For the text-containing cell, return its midpoint in (x, y) coordinate format. 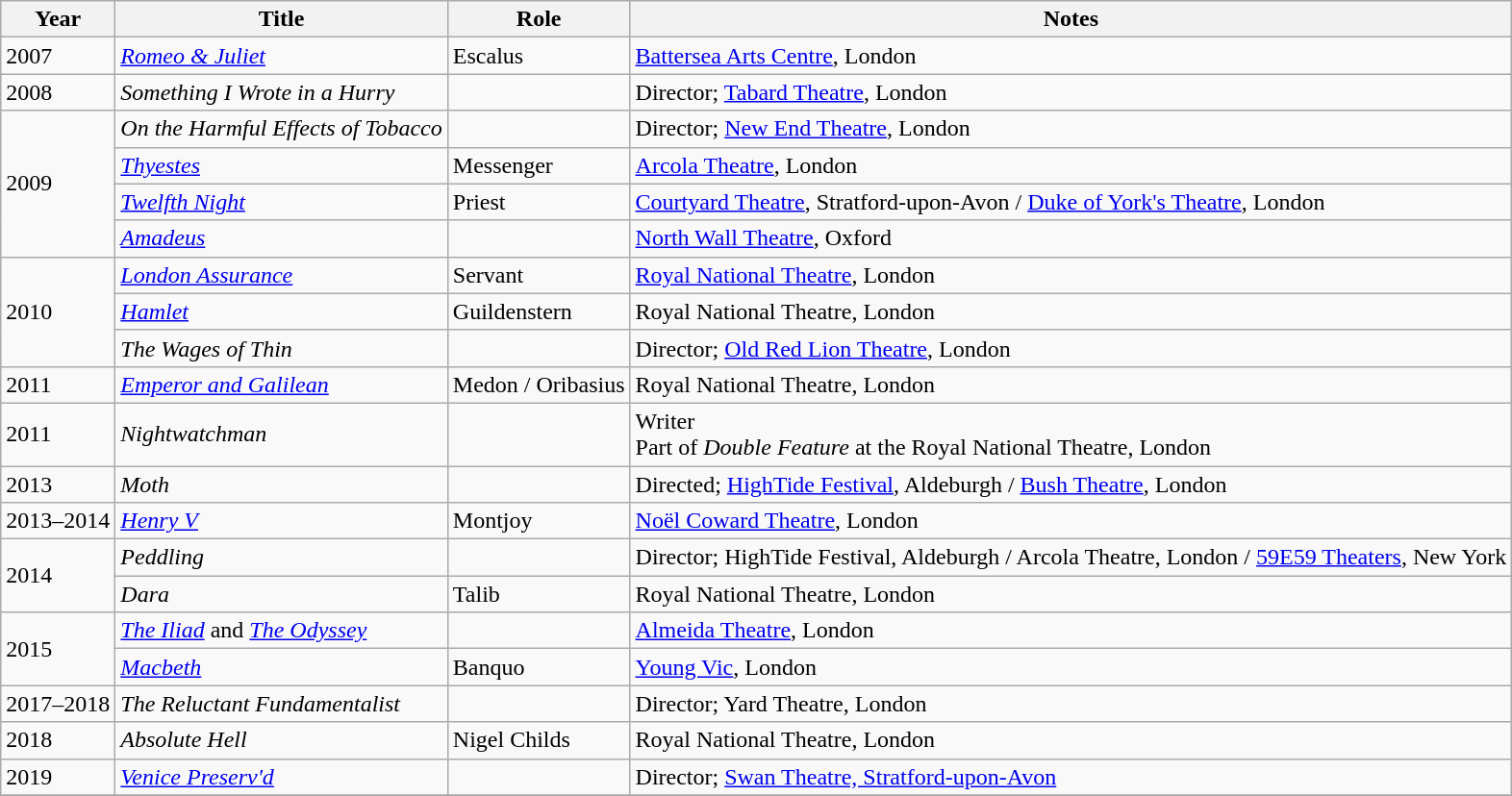
Director; New End Theatre, London (1071, 129)
2009 (58, 184)
Director; HighTide Festival, Aldeburgh / Arcola Theatre, London / 59E59 Theaters, New York (1071, 558)
The Wages of Thin (281, 348)
2013–2014 (58, 521)
2013 (58, 484)
2018 (58, 740)
Almeida Theatre, London (1071, 631)
Nigel Childs (539, 740)
Moth (281, 484)
Absolute Hell (281, 740)
Romeo & Juliet (281, 56)
2014 (58, 576)
North Wall Theatre, Oxford (1071, 238)
Courtyard Theatre, Stratford-upon-Avon / Duke of York's Theatre, London (1071, 202)
Guildenstern (539, 311)
Messenger (539, 165)
Nightwatchman (281, 435)
Venice Preserv'd (281, 777)
Talib (539, 594)
2015 (58, 649)
Twelfth Night (281, 202)
Arcola Theatre, London (1071, 165)
2017–2018 (58, 704)
WriterPart of Double Feature at the Royal National Theatre, London (1071, 435)
Director; Old Red Lion Theatre, London (1071, 348)
Montjoy (539, 521)
Director; Swan Theatre, Stratford-upon-Avon (1071, 777)
Something I Wrote in a Hurry (281, 92)
Servant (539, 275)
Role (539, 19)
London Assurance (281, 275)
Banquo (539, 667)
Year (58, 19)
On the Harmful Effects of Tobacco (281, 129)
Thyestes (281, 165)
Hamlet (281, 311)
Emperor and Galilean (281, 385)
Directed; HighTide Festival, Aldeburgh / Bush Theatre, London (1071, 484)
Amadeus (281, 238)
Noël Coward Theatre, London (1071, 521)
Director; Yard Theatre, London (1071, 704)
Notes (1071, 19)
2010 (58, 311)
The Reluctant Fundamentalist (281, 704)
Battersea Arts Centre, London (1071, 56)
Priest (539, 202)
Young Vic, London (1071, 667)
2007 (58, 56)
Title (281, 19)
2008 (58, 92)
Macbeth (281, 667)
Henry V (281, 521)
The Iliad and The Odyssey (281, 631)
Peddling (281, 558)
Dara (281, 594)
Escalus (539, 56)
2019 (58, 777)
Director; Tabard Theatre, London (1071, 92)
Medon / Oribasius (539, 385)
